From the cell containing the given text, extract its center point as [x, y] coordinate. 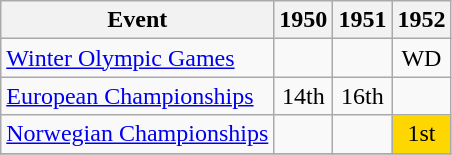
European Championships [138, 96]
WD [422, 58]
1950 [304, 20]
1952 [422, 20]
Event [138, 20]
Norwegian Championships [138, 134]
16th [362, 96]
Winter Olympic Games [138, 58]
1951 [362, 20]
14th [304, 96]
1st [422, 134]
